Scan for the cell matching the given text and deliver its [x, y] coordinate at center. 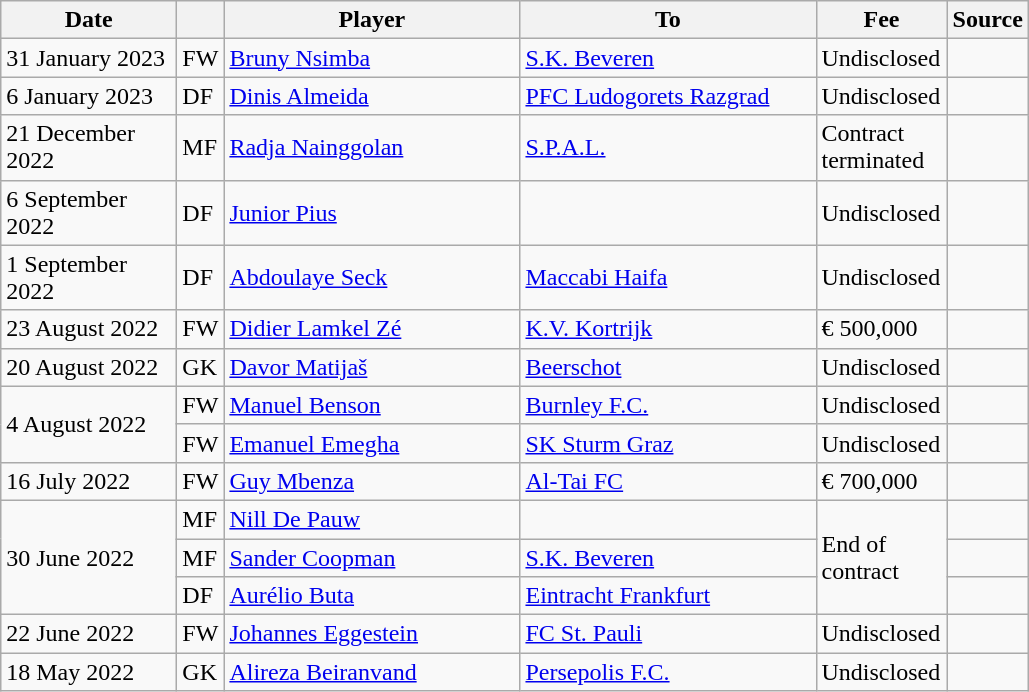
Nill De Pauw [372, 519]
Manuel Benson [372, 405]
Emanuel Emegha [372, 443]
Burnley F.C. [668, 405]
22 June 2022 [89, 634]
1 September 2022 [89, 278]
Al-Tai FC [668, 481]
18 May 2022 [89, 672]
21 December 2022 [89, 148]
Contract terminated [882, 148]
20 August 2022 [89, 367]
Beerschot [668, 367]
Dinis Almeida [372, 96]
Source [988, 20]
€ 500,000 [882, 329]
6 September 2022 [89, 212]
Persepolis F.C. [668, 672]
Junior Pius [372, 212]
Player [372, 20]
Radja Nainggolan [372, 148]
Bruny Nsimba [372, 58]
FC St. Pauli [668, 634]
End of contract [882, 557]
Aurélio Buta [372, 596]
Fee [882, 20]
Maccabi Haifa [668, 278]
To [668, 20]
Didier Lamkel Zé [372, 329]
Sander Coopman [372, 557]
31 January 2023 [89, 58]
S.P.A.L. [668, 148]
Alireza Beiranvand [372, 672]
Abdoulaye Seck [372, 278]
SK Sturm Graz [668, 443]
Eintracht Frankfurt [668, 596]
Guy Mbenza [372, 481]
PFC Ludogorets Razgrad [668, 96]
€ 700,000 [882, 481]
Davor Matijaš [372, 367]
K.V. Kortrijk [668, 329]
Johannes Eggestein [372, 634]
4 August 2022 [89, 424]
16 July 2022 [89, 481]
6 January 2023 [89, 96]
Date [89, 20]
23 August 2022 [89, 329]
30 June 2022 [89, 557]
